Locate the cell with the specified text and output its [x, y] center coordinate. 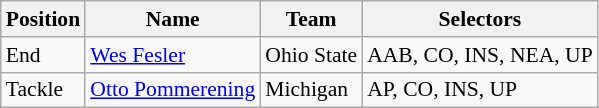
Name [172, 19]
Selectors [480, 19]
Position [43, 19]
AP, CO, INS, UP [480, 90]
Tackle [43, 90]
Michigan [311, 90]
Wes Fesler [172, 55]
Otto Pommerening [172, 90]
End [43, 55]
AAB, CO, INS, NEA, UP [480, 55]
Ohio State [311, 55]
Team [311, 19]
